Output the (x, y) coordinate of the center of the cell containing the given text.  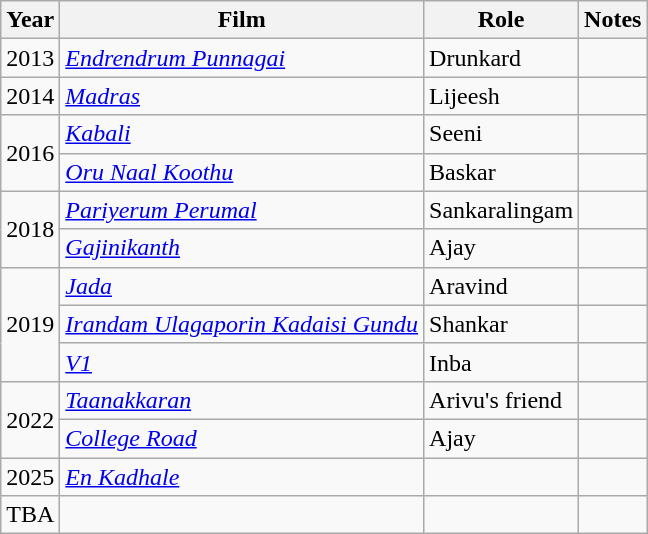
Shankar (502, 324)
Jada (242, 286)
TBA (30, 515)
Madras (242, 96)
2013 (30, 58)
2014 (30, 96)
Pariyerum Perumal (242, 210)
Notes (613, 20)
Inba (502, 362)
2016 (30, 153)
Irandam Ulagaporin Kadaisi Gundu (242, 324)
Film (242, 20)
Baskar (502, 172)
Endrendrum Punnagai (242, 58)
Taanakkaran (242, 400)
2025 (30, 477)
Drunkard (502, 58)
V1 (242, 362)
Year (30, 20)
Oru Naal Koothu (242, 172)
Sankaralingam (502, 210)
En Kadhale (242, 477)
Arivu's friend (502, 400)
College Road (242, 438)
2019 (30, 324)
2018 (30, 229)
Kabali (242, 134)
Seeni (502, 134)
Role (502, 20)
Gajinikanth (242, 248)
Aravind (502, 286)
Lijeesh (502, 96)
2022 (30, 419)
